Output the (x, y) coordinate of the center of the cell containing the given text.  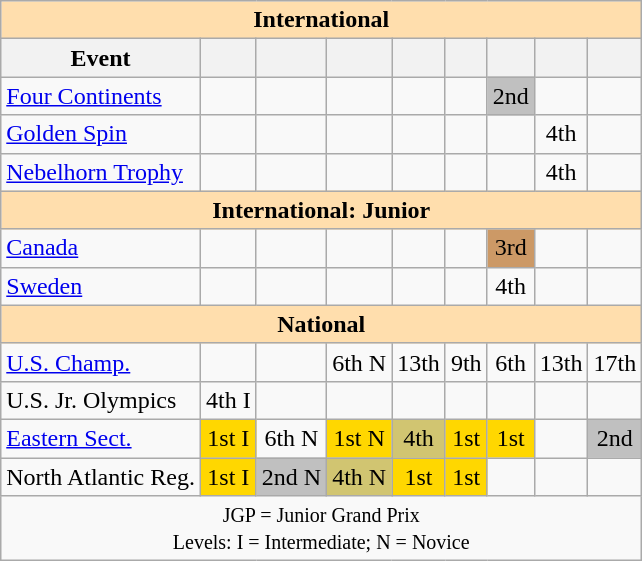
U.S. Champ. (101, 362)
International: Junior (322, 210)
International (322, 20)
4th N (360, 477)
Canada (101, 248)
Golden Spin (101, 134)
2nd N (291, 477)
Eastern Sect. (101, 438)
Nebelhorn Trophy (101, 172)
17th (615, 362)
JGP = Junior Grand Prix Levels: I = Intermediate; N = Novice (322, 528)
1st N (360, 438)
National (322, 324)
4th I (228, 400)
Sweden (101, 286)
3rd (510, 248)
North Atlantic Reg. (101, 477)
Four Continents (101, 96)
U.S. Jr. Olympics (101, 400)
6th (510, 362)
Event (101, 58)
9th (466, 362)
